From the cell containing the given text, extract its center point as (X, Y) coordinate. 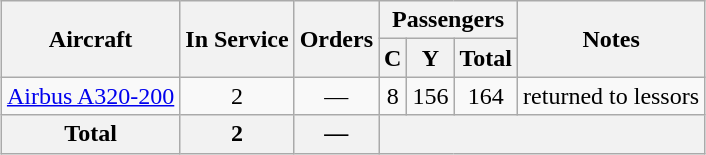
Aircraft (90, 39)
164 (486, 96)
Airbus A320-200 (90, 96)
In Service (237, 39)
returned to lessors (612, 96)
Orders (336, 39)
8 (393, 96)
Passengers (448, 20)
Notes (612, 39)
C (393, 58)
Y (430, 58)
156 (430, 96)
